Scan for the cell matching the given text and deliver its [X, Y] coordinate at center. 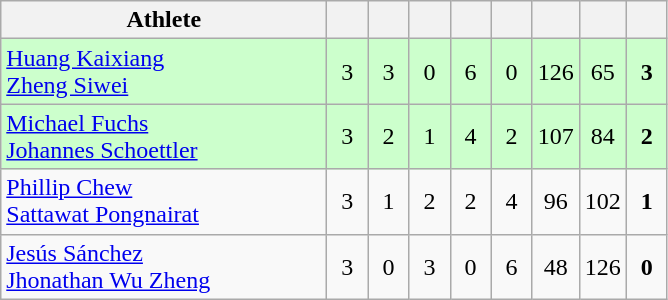
107 [556, 136]
Huang Kaixiang Zheng Siwei [164, 72]
84 [602, 136]
Michael Fuchs Johannes Schoettler [164, 136]
Jesús Sánchez Jhonathan Wu Zheng [164, 266]
96 [556, 202]
Phillip Chew Sattawat Pongnairat [164, 202]
65 [602, 72]
Athlete [164, 20]
102 [602, 202]
48 [556, 266]
